Output the (X, Y) coordinate of the center of the cell containing the given text.  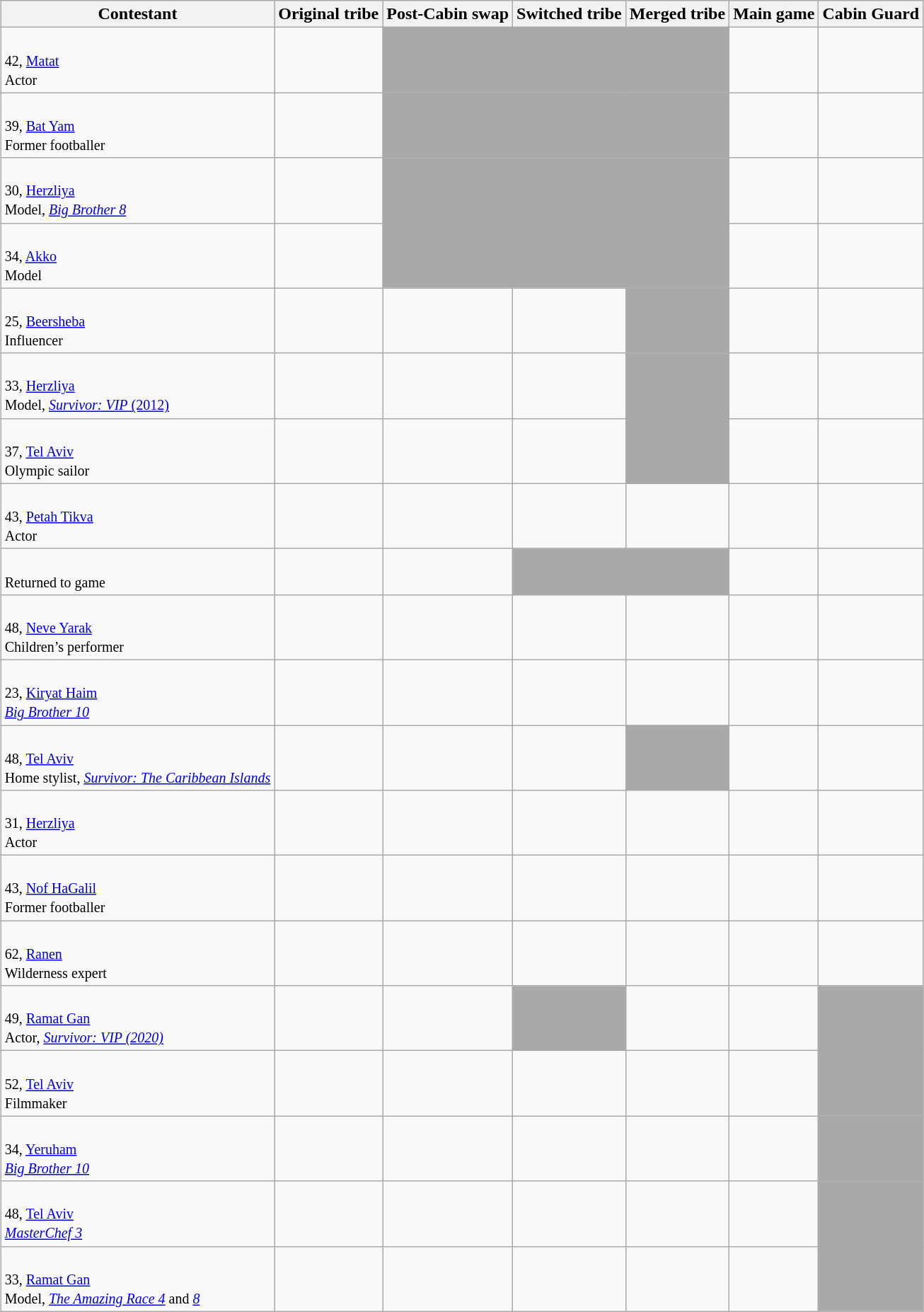
Contestant (137, 14)
Original tribe (328, 14)
Main game (774, 14)
52, Tel AvivFilmmaker (137, 1083)
48, Tel AvivHome stylist, Survivor: The Caribbean Islands (137, 757)
33, HerzliyaModel, Survivor: VIP (2012) (137, 386)
30, HerzliyaModel, Big Brother 8 (137, 190)
62, RanenWilderness expert (137, 953)
33, Ramat GanModel, The Amazing Race 4 and 8 (137, 1279)
34, YeruhamBig Brother 10 (137, 1149)
39, Bat YamFormer footballer (137, 125)
25, BeershebaInfluencer (137, 321)
48, Tel Aviv MasterChef 3 (137, 1214)
Returned to game (137, 572)
Post-Cabin swap (448, 14)
34, AkkoModel (137, 255)
42, MatatActor (137, 60)
Cabin Guard (871, 14)
31, HerzliyaActor (137, 823)
Merged tribe (677, 14)
48, Neve YarakChildren’s performer (137, 627)
37, Tel AvivOlympic sailor (137, 451)
23, Kiryat HaimBig Brother 10 (137, 692)
49, Ramat GanActor, Survivor: VIP (2020) (137, 1018)
43, Petah TikvaActor (137, 516)
43, Nof HaGalilFormer footballer (137, 888)
Switched tribe (570, 14)
